Return the (x, y) coordinate for the center point of the cell that contains the specified text.  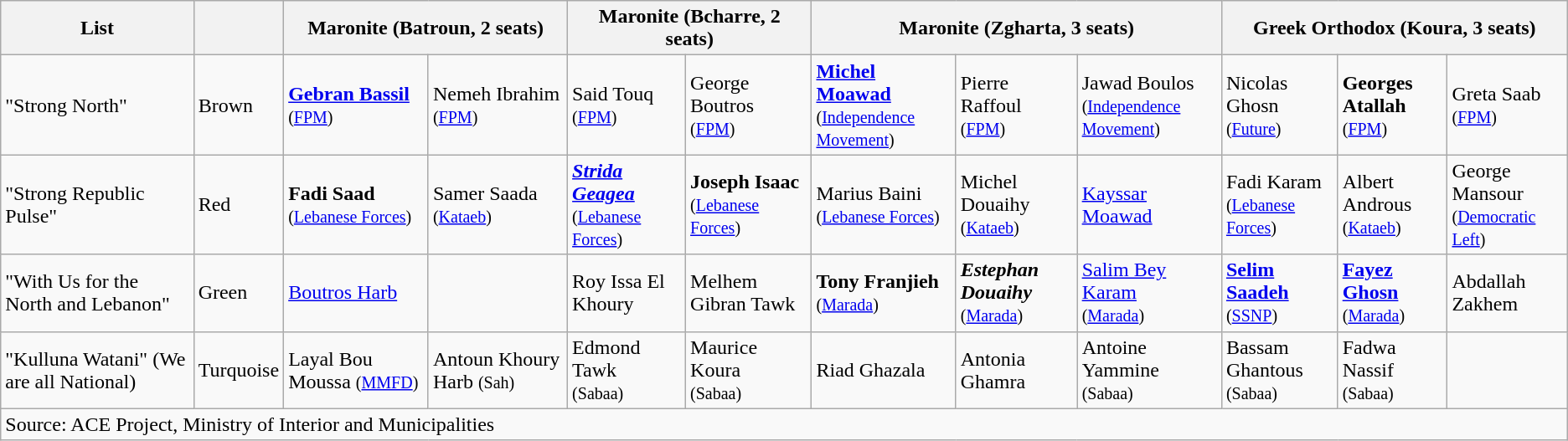
Green (239, 293)
Greek Orthodox (Koura, 3 seats) (1394, 28)
Nemeh Ibrahim(FPM) (498, 105)
Strida Geagea(Lebanese Forces) (627, 204)
Michel Douaihy(Kataeb) (1017, 204)
Maronite (Zgharta, 3 seats) (1017, 28)
Gebran Bassil(FPM) (357, 105)
Greta Saab(FPM) (1508, 105)
Antoine Yammine(Sabaa) (1149, 370)
Kayssar Moawad (1149, 204)
Melhem Gibran Tawk (749, 293)
Source: ACE Project, Ministry of Interior and Municipalities (784, 424)
Estephan Douaihy(Marada) (1017, 293)
Pierre Raffoul(FPM) (1017, 105)
"With Us for the North and Lebanon" (97, 293)
Brown (239, 105)
George Mansour(Democratic Left) (1508, 204)
Roy Issa El Khoury (627, 293)
Marius Baini(Lebanese Forces) (884, 204)
Tony Franjieh(Marada) (884, 293)
Boutros Harb (357, 293)
Salim Bey Karam(Marada) (1149, 293)
Antonia Ghamra (1017, 370)
Selim Saadeh(SSNP) (1280, 293)
"Strong Republic Pulse" (97, 204)
Maronite (Bcharre, 2 seats) (690, 28)
Edmond Tawk(Sabaa) (627, 370)
George Boutros(FPM) (749, 105)
Georges Atallah(FPM) (1392, 105)
Red (239, 204)
Bassam Ghantous(Sabaa) (1280, 370)
Riad Ghazala (884, 370)
Maronite (Batroun, 2 seats) (426, 28)
Samer Saada(Kataeb) (498, 204)
"Kulluna Watani" (We are all National) (97, 370)
Abdallah Zakhem (1508, 293)
Turquoise (239, 370)
Fadi Karam(Lebanese Forces) (1280, 204)
Joseph Isaac(Lebanese Forces) (749, 204)
Jawad Boulos(Independence Movement) (1149, 105)
Fadwa Nassif(Sabaa) (1392, 370)
Said Touq(FPM) (627, 105)
"Strong North" (97, 105)
Maurice Koura(Sabaa) (749, 370)
Fayez Ghosn(Marada) (1392, 293)
Antoun Khoury Harb (Sah) (498, 370)
Fadi Saad(Lebanese Forces) (357, 204)
Nicolas Ghosn(Future) (1280, 105)
List (97, 28)
Albert Androus(Kataeb) (1392, 204)
Michel Moawad(Independence Movement) (884, 105)
Layal Bou Moussa (MMFD) (357, 370)
